From the cell containing the given text, extract its center point as [x, y] coordinate. 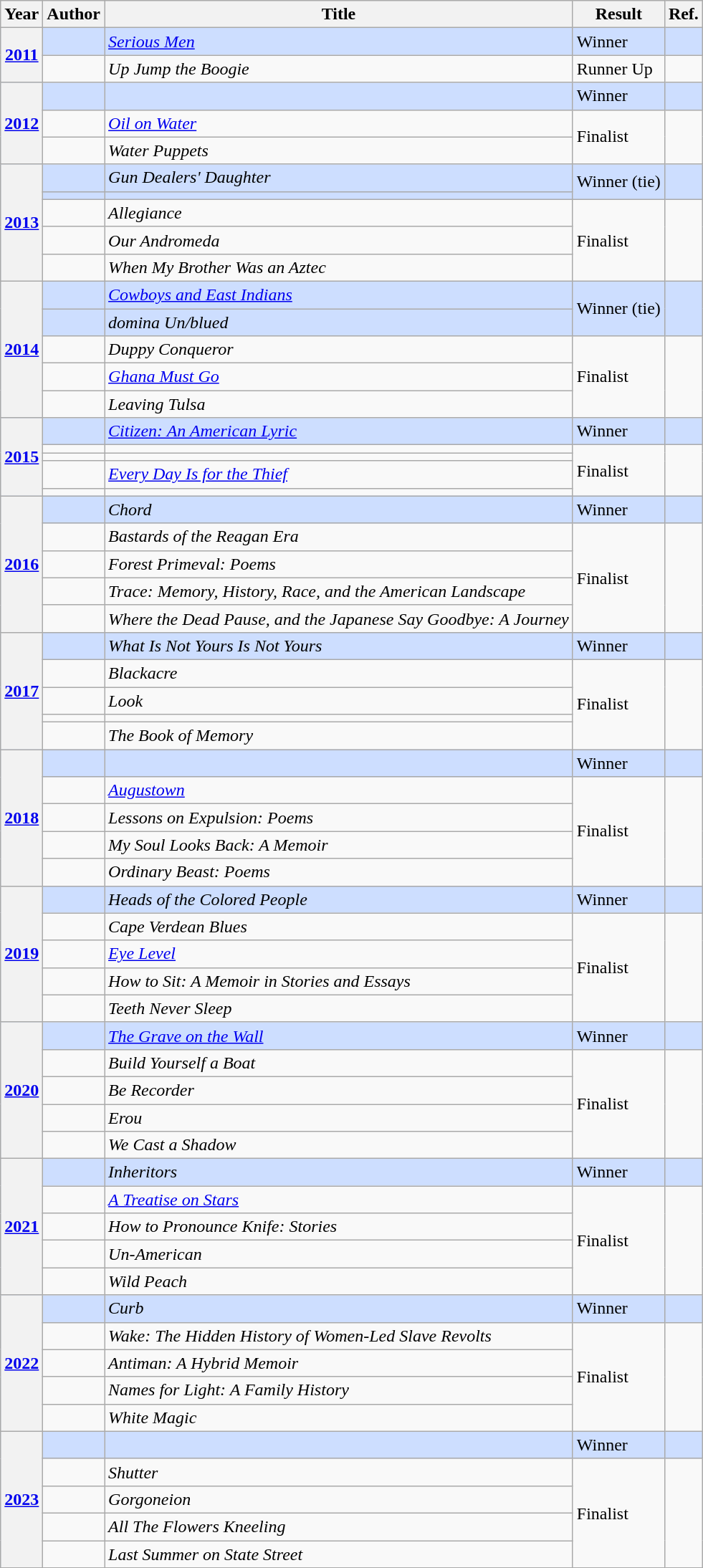
Year [21, 14]
How to Pronounce Knife: Stories [339, 1227]
2022 [21, 1363]
2015 [21, 457]
2014 [21, 349]
2016 [21, 564]
Allegiance [339, 213]
Heads of the Colored People [339, 899]
Curb [339, 1309]
2012 [21, 123]
Inheritors [339, 1172]
Result [618, 14]
The Book of Memory [339, 736]
Gun Dealers' Daughter [339, 178]
My Soul Looks Back: A Memoir [339, 845]
White Magic [339, 1418]
Lessons on Expulsion: Poems [339, 818]
Gorgoneion [339, 1499]
2017 [21, 691]
Cowboys and East Indians [339, 295]
Un-American [339, 1254]
2019 [21, 954]
Eye Level [339, 954]
All The Flowers Kneeling [339, 1526]
Runner Up [618, 69]
A Treatise on Stars [339, 1200]
Look [339, 700]
Build Yourself a Boat [339, 1063]
Author [74, 14]
Citizen: An American Lyric [339, 431]
Forest Primeval: Poems [339, 564]
Our Andromeda [339, 240]
Title [339, 14]
Augustown [339, 790]
Ordinary Beast: Poems [339, 872]
Be Recorder [339, 1090]
Ref. [684, 14]
Trace: Memory, History, Race, and the American Landscape [339, 591]
Bastards of the Reagan Era [339, 537]
Antiman: A Hybrid Memoir [339, 1363]
The Grave on the Wall [339, 1036]
What Is Not Yours Is Not Yours [339, 646]
Wake: The Hidden History of Women-Led Slave Revolts [339, 1336]
Where the Dead Pause, and the Japanese Say Goodbye: A Journey [339, 618]
Ghana Must Go [339, 377]
When My Brother Was an Aztec [339, 267]
Water Puppets [339, 150]
Shutter [339, 1472]
2011 [21, 55]
Last Summer on State Street [339, 1554]
2021 [21, 1227]
2018 [21, 818]
domina Un/blued [339, 322]
We Cast a Shadow [339, 1145]
2013 [21, 222]
How to Sit: A Memoir in Stories and Essays [339, 981]
Teeth Never Sleep [339, 1008]
2020 [21, 1090]
Duppy Conqueror [339, 350]
Chord [339, 510]
Cape Verdean Blues [339, 927]
Leaving Tulsa [339, 404]
2023 [21, 1499]
Up Jump the Boogie [339, 69]
Oil on Water [339, 123]
Blackacre [339, 673]
Erou [339, 1117]
Names for Light: A Family History [339, 1390]
Every Day Is for the Thief [339, 474]
Serious Men [339, 42]
Wild Peach [339, 1281]
